Search for the cell housing the specified text and yield its [X, Y] center coordinate. 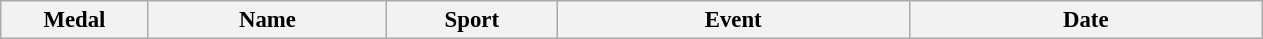
Medal [74, 20]
Date [1086, 20]
Sport [472, 20]
Event [734, 20]
Name [268, 20]
